Pinpoint the cell where the given text exists, returning its (X, Y) midpoint coordinate. 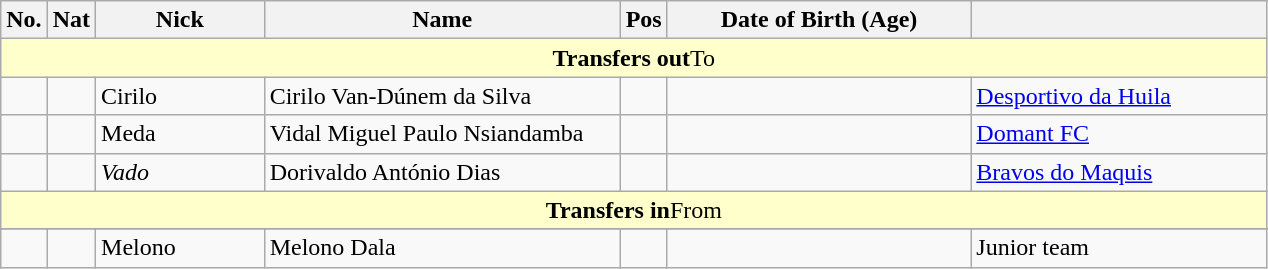
Melono (180, 248)
Junior team (1119, 248)
Transfers outTo (634, 58)
No. (24, 20)
Nick (180, 20)
Vidal Miguel Paulo Nsiandamba (442, 134)
Name (442, 20)
Melono Dala (442, 248)
Cirilo (180, 96)
Nat (71, 20)
Bravos do Maquis (1119, 172)
Cirilo Van-Dúnem da Silva (442, 96)
Date of Birth (Age) (819, 20)
Dorivaldo António Dias (442, 172)
Transfers inFrom (634, 210)
Pos (644, 20)
Desportivo da Huila (1119, 96)
Meda (180, 134)
Vado (180, 172)
Domant FC (1119, 134)
